Find where the given text appears and provide that cell's center as [x, y] coordinate. 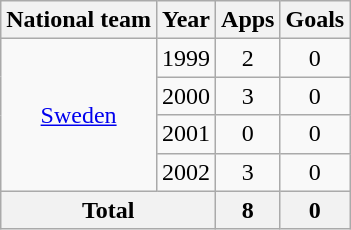
2000 [186, 96]
Year [186, 20]
Total [108, 210]
Sweden [79, 115]
2002 [186, 172]
2001 [186, 134]
National team [79, 20]
2 [248, 58]
8 [248, 210]
Goals [315, 20]
1999 [186, 58]
Apps [248, 20]
